Locate the cell with the specified text and output its [x, y] center coordinate. 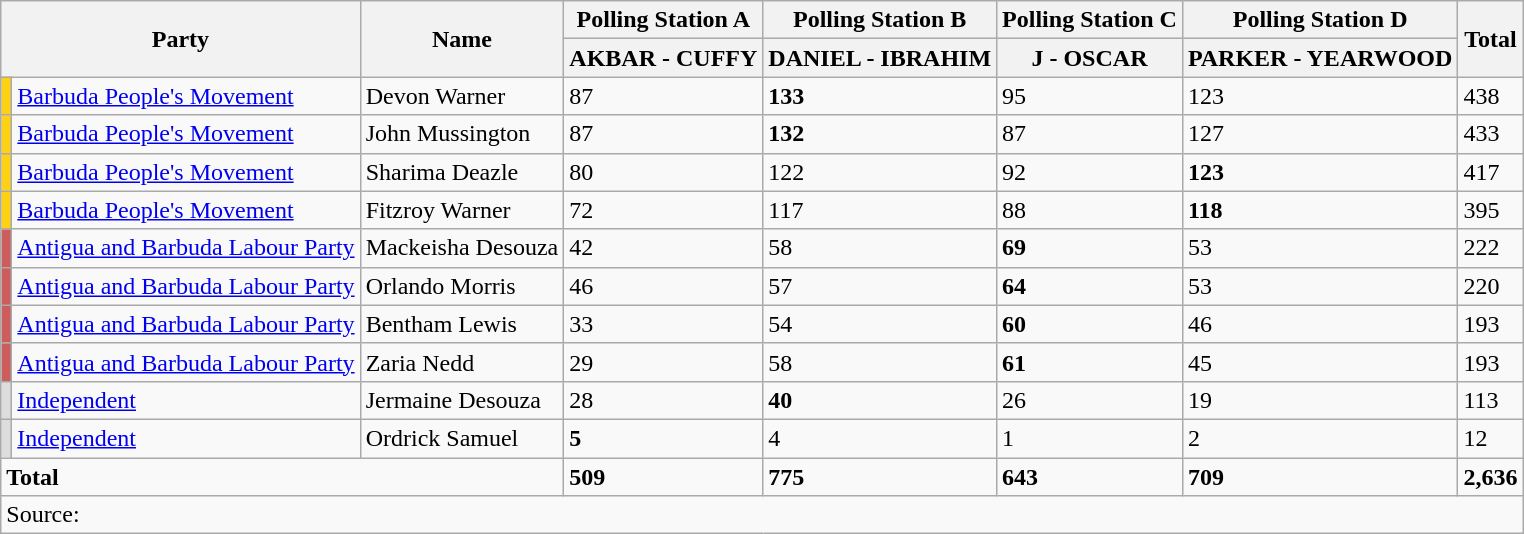
113 [1490, 400]
1 [1090, 438]
2,636 [1490, 477]
88 [1090, 210]
709 [1320, 477]
57 [880, 286]
69 [1090, 248]
42 [664, 248]
Sharima Deazle [462, 172]
80 [664, 172]
28 [664, 400]
26 [1090, 400]
Polling Station D [1320, 20]
127 [1320, 134]
220 [1490, 286]
417 [1490, 172]
4 [880, 438]
Orlando Morris [462, 286]
DANIEL - IBRAHIM [880, 58]
J - OSCAR [1090, 58]
122 [880, 172]
19 [1320, 400]
Polling Station C [1090, 20]
433 [1490, 134]
Jermaine Desouza [462, 400]
Fitzroy Warner [462, 210]
72 [664, 210]
Source: [762, 515]
54 [880, 324]
Name [462, 39]
775 [880, 477]
118 [1320, 210]
132 [880, 134]
Devon Warner [462, 96]
Polling Station A [664, 20]
92 [1090, 172]
Mackeisha Desouza [462, 248]
133 [880, 96]
95 [1090, 96]
64 [1090, 286]
Ordrick Samuel [462, 438]
33 [664, 324]
AKBAR - CUFFY [664, 58]
2 [1320, 438]
Party [180, 39]
PARKER - YEARWOOD [1320, 58]
643 [1090, 477]
61 [1090, 362]
117 [880, 210]
29 [664, 362]
509 [664, 477]
60 [1090, 324]
45 [1320, 362]
438 [1490, 96]
Polling Station B [880, 20]
John Mussington [462, 134]
395 [1490, 210]
12 [1490, 438]
5 [664, 438]
Zaria Nedd [462, 362]
40 [880, 400]
222 [1490, 248]
Bentham Lewis [462, 324]
